Scan for the cell matching the given text and deliver its (X, Y) coordinate at center. 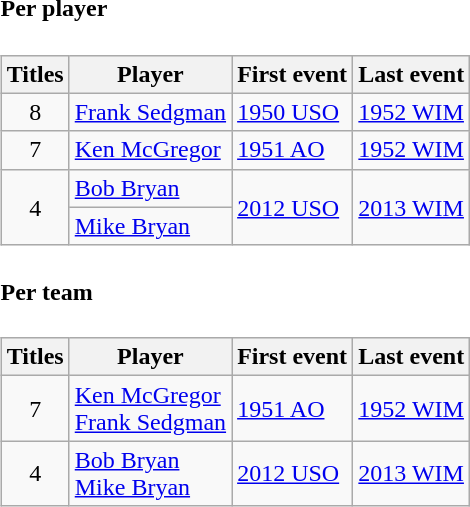
Ken McGregor (150, 150)
1950 USO (292, 112)
Ken McGregor Frank Sedgman (150, 408)
Frank Sedgman (150, 112)
Mike Bryan (150, 226)
Bob Bryan Mike Bryan (150, 474)
Bob Bryan (150, 188)
8 (35, 112)
